Provide the (x, y) coordinate of the cell's center where the given text is located.  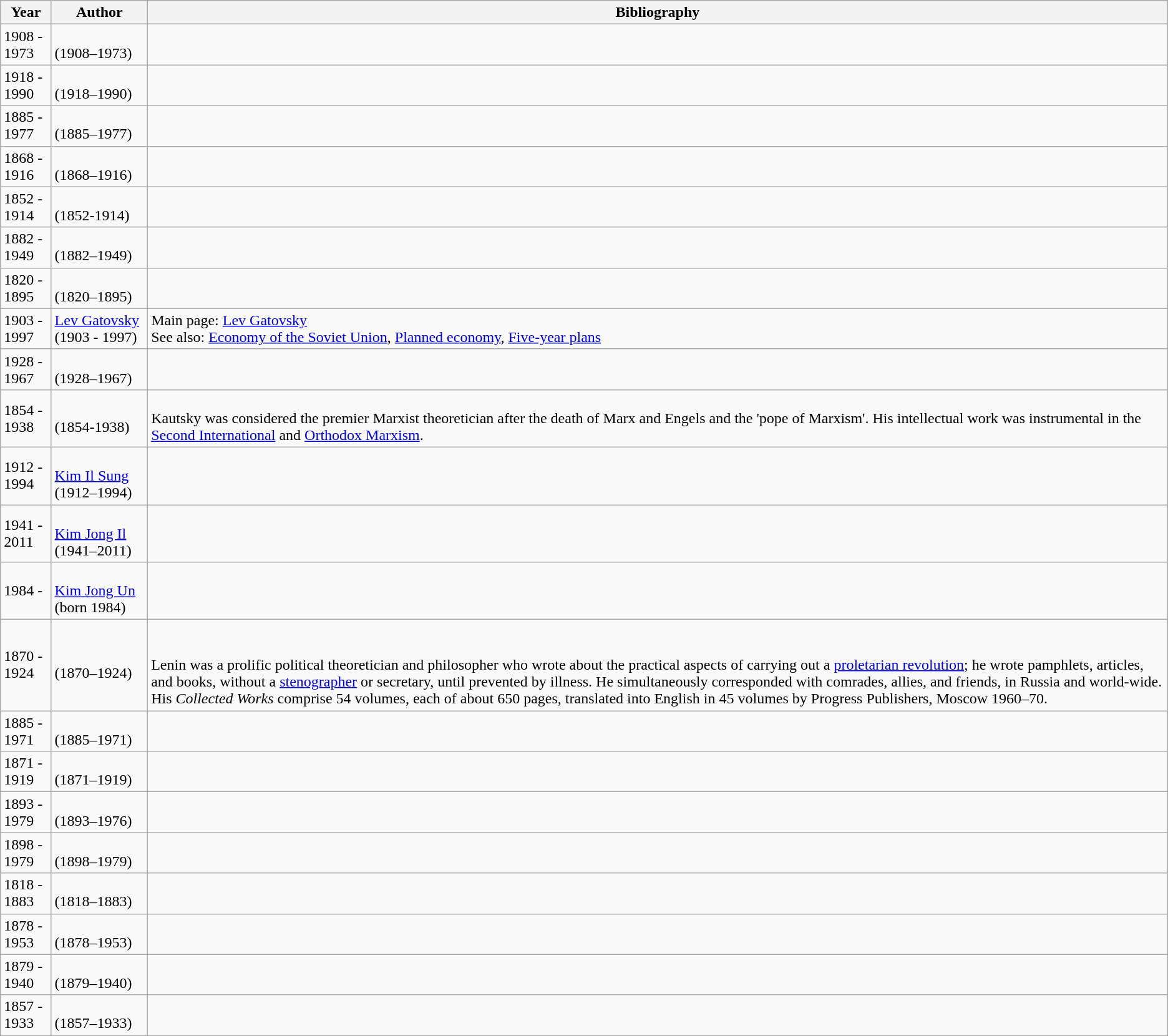
(1871–1919) (100, 771)
(1918–1990) (100, 85)
1879 - 1940 (26, 975)
1941 - 2011 (26, 533)
1852 - 1914 (26, 207)
1903 - 1997 (26, 328)
1870 - 1924 (26, 665)
1885 - 1977 (26, 126)
(1857–1933) (100, 1015)
1857 - 1933 (26, 1015)
1928 - 1967 (26, 369)
(1820–1895) (100, 288)
(1854-1938) (100, 418)
Kim Jong Un (born 1984) (100, 591)
1871 - 1919 (26, 771)
(1882–1949) (100, 247)
1818 - 1883 (26, 894)
1893 - 1979 (26, 813)
(1928–1967) (100, 369)
1820 - 1895 (26, 288)
(1818–1883) (100, 894)
Kim Il Sung (1912–1994) (100, 476)
(1870–1924) (100, 665)
1854 - 1938 (26, 418)
(1885–1977) (100, 126)
1868 - 1916 (26, 166)
(1898–1979) (100, 853)
1882 - 1949 (26, 247)
(1852-1914) (100, 207)
Author (100, 12)
Year (26, 12)
1898 - 1979 (26, 853)
(1908–1973) (100, 45)
Lev Gatovsky(1903 - 1997) (100, 328)
(1885–1971) (100, 731)
(1878–1953) (100, 934)
Bibliography (658, 12)
1908 - 1973 (26, 45)
(1868–1916) (100, 166)
1984 - (26, 591)
Kim Jong Il (1941–2011) (100, 533)
(1879–1940) (100, 975)
Main page: Lev GatovskySee also: Economy of the Soviet Union, Planned economy, Five-year plans (658, 328)
(1893–1976) (100, 813)
1885 - 1971 (26, 731)
1912 - 1994 (26, 476)
1878 - 1953 (26, 934)
1918 - 1990 (26, 85)
